Capture the cell that displays the provided text and extract its (X, Y) central coordinate. 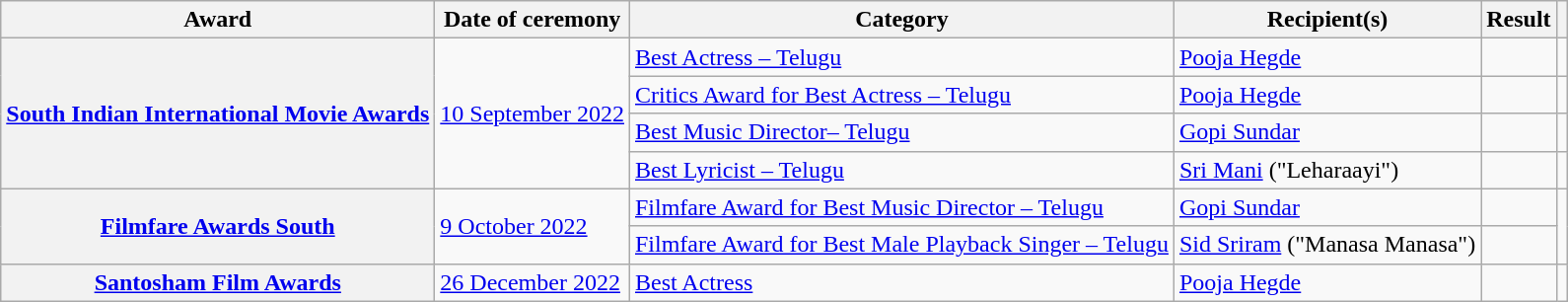
Best Actress (901, 282)
Recipient(s) (1327, 20)
Filmfare Awards South (218, 226)
Category (901, 20)
Best Actress – Telugu (901, 57)
Sid Sriram ("Manasa Manasa") (1327, 245)
Filmfare Award for Best Male Playback Singer – Telugu (901, 245)
Critics Award for Best Actress – Telugu (901, 95)
Filmfare Award for Best Music Director – Telugu (901, 207)
Santosham Film Awards (218, 282)
10 September 2022 (533, 113)
9 October 2022 (533, 226)
Sri Mani ("Leharaayi") (1327, 170)
Best Music Director– Telugu (901, 132)
Best Lyricist – Telugu (901, 170)
South Indian International Movie Awards (218, 113)
Award (218, 20)
Result (1519, 20)
Date of ceremony (533, 20)
26 December 2022 (533, 282)
